Find where the given text appears and provide that cell's center as [X, Y] coordinate. 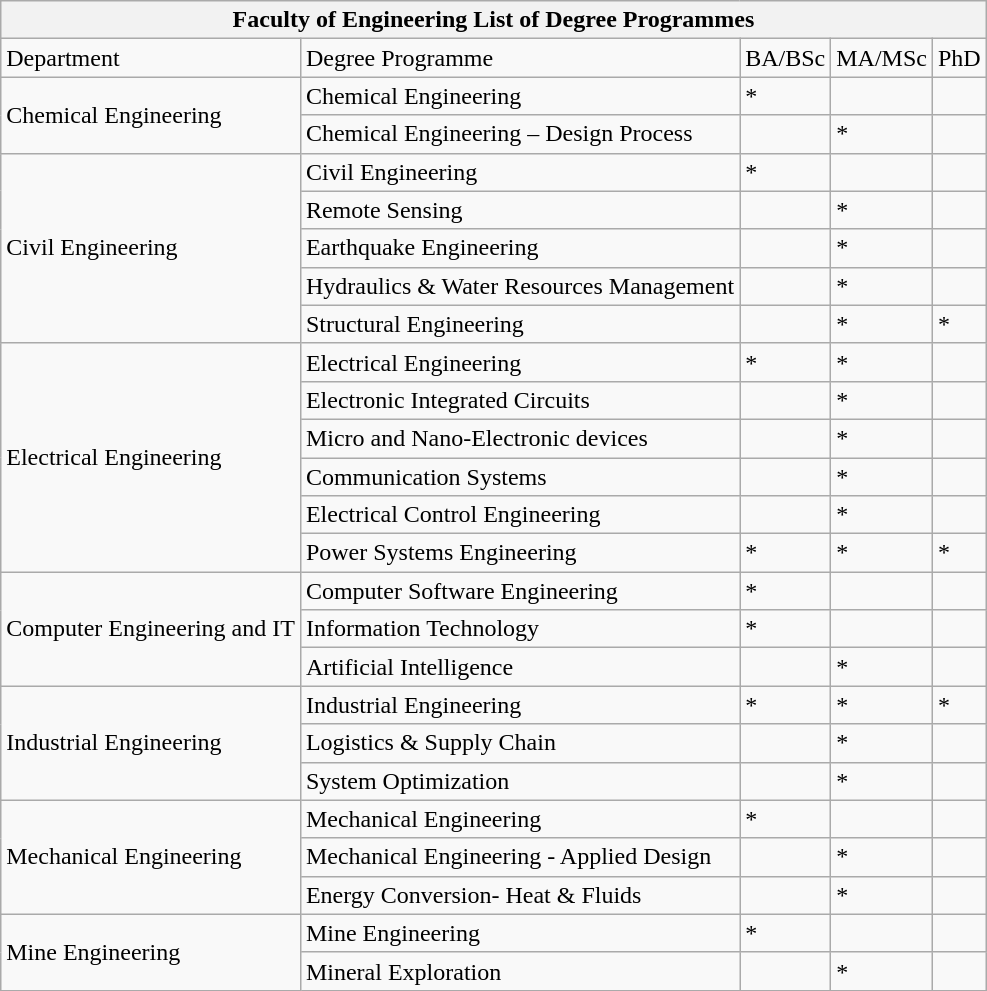
Remote Sensing [520, 210]
Mechanical Engineering - Applied Design [520, 857]
Electrical Control Engineering [520, 515]
Communication Systems [520, 477]
PhD [959, 58]
Logistics & Supply Chain [520, 743]
Hydraulics & Water Resources Management [520, 286]
Department [151, 58]
Energy Conversion- Heat & Fluids [520, 895]
Electronic Integrated Circuits [520, 400]
Structural Engineering [520, 324]
Chemical Engineering – Design Process [520, 134]
Mineral Exploration [520, 971]
BA/BSc [786, 58]
System Optimization [520, 781]
MA/MSc [882, 58]
Earthquake Engineering [520, 248]
Information Technology [520, 629]
Degree Programme [520, 58]
Faculty of Engineering List of Degree Programmes [494, 20]
Power Systems Engineering [520, 553]
Micro and Nano-Electronic devices [520, 438]
Artificial Intelligence [520, 667]
Computer Engineering and IT [151, 629]
Computer Software Engineering [520, 591]
